From the cell containing the given text, extract its center point as (X, Y) coordinate. 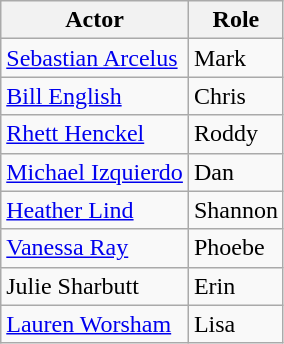
Erin (236, 286)
Sebastian Arcelus (95, 58)
Rhett Henckel (95, 134)
Phoebe (236, 248)
Roddy (236, 134)
Role (236, 20)
Michael Izquierdo (95, 172)
Julie Sharbutt (95, 286)
Heather Lind (95, 210)
Shannon (236, 210)
Lauren Worsham (95, 324)
Mark (236, 58)
Chris (236, 96)
Bill English (95, 96)
Lisa (236, 324)
Dan (236, 172)
Actor (95, 20)
Vanessa Ray (95, 248)
